From the cell containing the given text, extract its center point as (X, Y) coordinate. 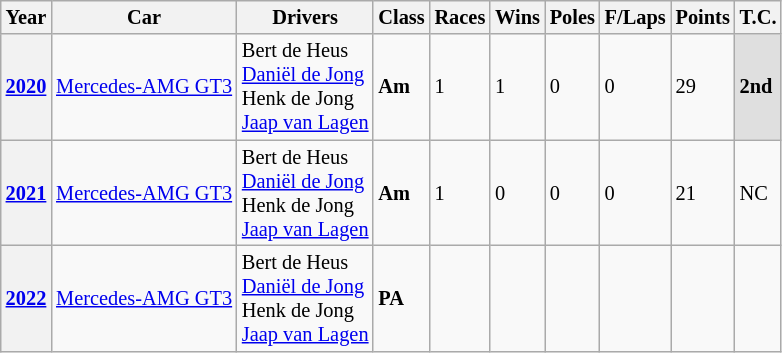
Races (460, 17)
Points (703, 17)
PA (401, 298)
21 (703, 193)
Wins (518, 17)
Year (26, 17)
2022 (26, 298)
2020 (26, 87)
2021 (26, 193)
T.C. (758, 17)
Car (144, 17)
29 (703, 87)
2nd (758, 87)
Poles (572, 17)
Class (401, 17)
Drivers (305, 17)
NC (758, 193)
F/Laps (636, 17)
